Extract the (X, Y) coordinate from the center of the cell holding the provided text.  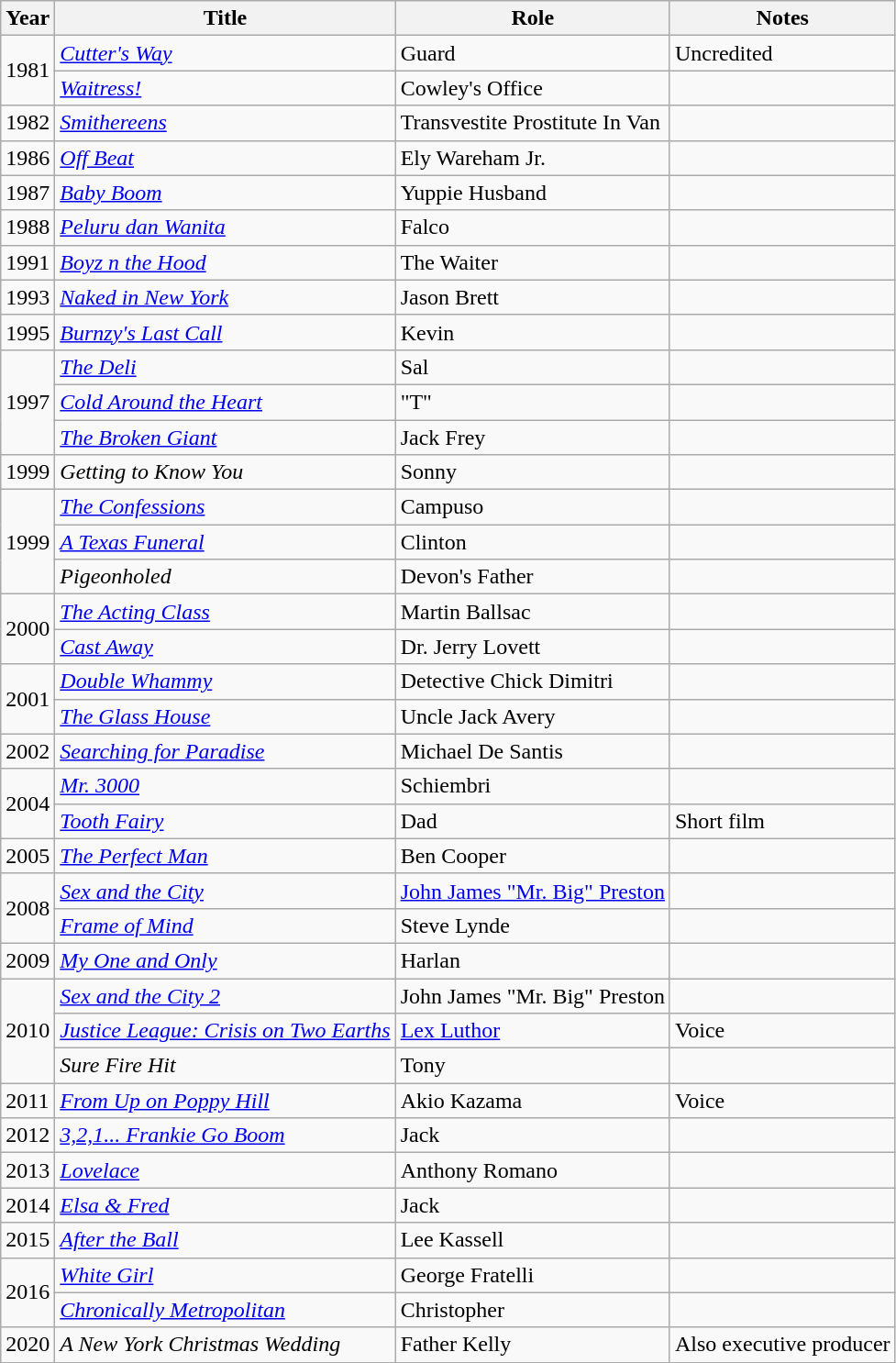
Cowley's Office (532, 88)
The Glass House (226, 716)
From Up on Poppy Hill (226, 1101)
2009 (28, 960)
Uncredited (782, 53)
Anthony Romano (532, 1170)
1988 (28, 227)
Mr. 3000 (226, 786)
Cold Around the Heart (226, 402)
Akio Kazama (532, 1101)
Schiembri (532, 786)
Guard (532, 53)
2004 (28, 803)
Sure Fire Hit (226, 1066)
Title (226, 18)
Michael De Santis (532, 751)
Frame of Mind (226, 925)
Transvestite Prostitute In Van (532, 123)
Campuso (532, 507)
The Confessions (226, 507)
The Deli (226, 367)
2016 (28, 1292)
Pigeonholed (226, 577)
Ben Cooper (532, 856)
Christopher (532, 1310)
Chronically Metropolitan (226, 1310)
Off Beat (226, 158)
Kevin (532, 332)
2001 (28, 699)
Role (532, 18)
Steve Lynde (532, 925)
2015 (28, 1240)
Waitress! (226, 88)
1993 (28, 297)
Getting to Know You (226, 472)
2008 (28, 908)
The Broken Giant (226, 438)
After the Ball (226, 1240)
2013 (28, 1170)
1981 (28, 71)
Harlan (532, 960)
The Waiter (532, 262)
The Acting Class (226, 612)
2000 (28, 629)
1982 (28, 123)
Elsa & Fred (226, 1205)
2011 (28, 1101)
Justice League: Crisis on Two Earths (226, 1031)
Year (28, 18)
Sal (532, 367)
Cast Away (226, 647)
Sonny (532, 472)
Cutter's Way (226, 53)
Double Whammy (226, 681)
1995 (28, 332)
Yuppie Husband (532, 193)
2005 (28, 856)
Searching for Paradise (226, 751)
Baby Boom (226, 193)
2010 (28, 1030)
Tooth Fairy (226, 821)
Lovelace (226, 1170)
Lee Kassell (532, 1240)
1986 (28, 158)
Also executive producer (782, 1345)
Tony (532, 1066)
3,2,1... Frankie Go Boom (226, 1136)
Detective Chick Dimitri (532, 681)
Lex Luthor (532, 1031)
Falco (532, 227)
Jack Frey (532, 438)
George Fratelli (532, 1275)
Peluru dan Wanita (226, 227)
Devon's Father (532, 577)
Sex and the City (226, 891)
Father Kelly (532, 1345)
Uncle Jack Avery (532, 716)
1987 (28, 193)
Burnzy's Last Call (226, 332)
A New York Christmas Wedding (226, 1345)
Notes (782, 18)
Naked in New York (226, 297)
Jason Brett (532, 297)
Short film (782, 821)
Clinton (532, 542)
Dr. Jerry Lovett (532, 647)
Boyz n the Hood (226, 262)
My One and Only (226, 960)
2012 (28, 1136)
1997 (28, 402)
A Texas Funeral (226, 542)
"T" (532, 402)
Martin Ballsac (532, 612)
Ely Wareham Jr. (532, 158)
Dad (532, 821)
White Girl (226, 1275)
2002 (28, 751)
The Perfect Man (226, 856)
2020 (28, 1345)
2014 (28, 1205)
Smithereens (226, 123)
1991 (28, 262)
Sex and the City 2 (226, 995)
